Return the (x, y) coordinate for the center point of the cell that contains the specified text.  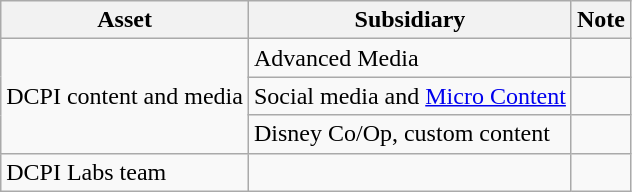
Asset (125, 20)
Advanced Media (410, 58)
DCPI Labs team (125, 172)
Disney Co/Op, custom content (410, 134)
Note (600, 20)
DCPI content and media (125, 96)
Social media and Micro Content (410, 96)
Subsidiary (410, 20)
